For the text-containing cell, return its midpoint in (X, Y) coordinate format. 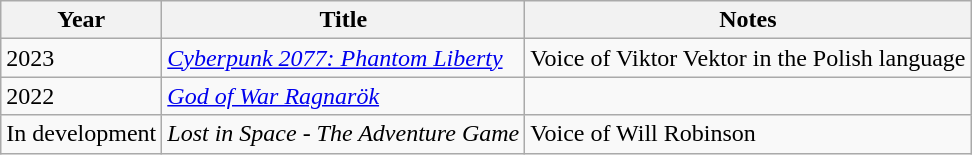
Voice of Viktor Vektor in the Polish language (748, 58)
God of War Ragnarök (344, 96)
Lost in Space - The Adventure Game (344, 134)
Notes (748, 20)
Cyberpunk 2077: Phantom Liberty (344, 58)
Title (344, 20)
2022 (82, 96)
Voice of Will Robinson (748, 134)
2023 (82, 58)
Year (82, 20)
In development (82, 134)
